Identify which cell holds the provided text, then report its (X, Y) central coordinate. 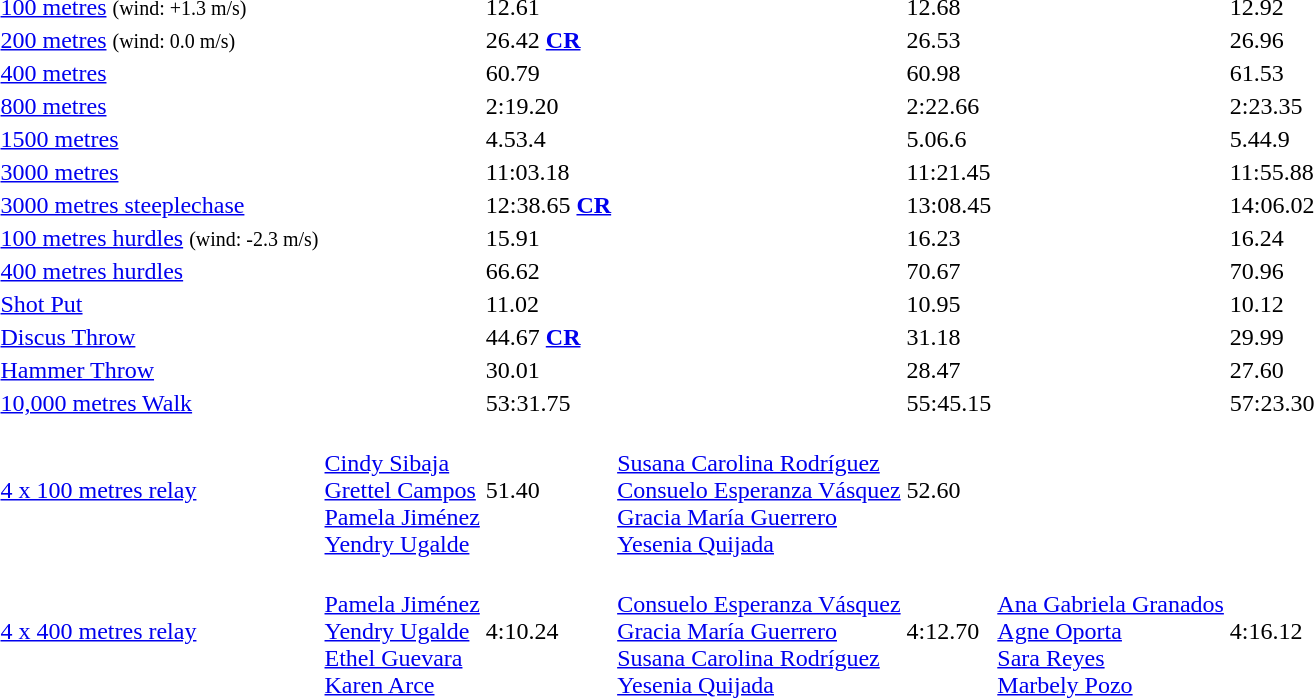
30.01 (548, 370)
11:03.18 (548, 172)
60.79 (548, 73)
11.02 (548, 304)
44.67 CR (548, 337)
55:45.15 (949, 403)
16.23 (949, 238)
52.60 (949, 490)
4.53.4 (548, 139)
Cindy Sibaja Grettel Campos Pamela Jiménez Yendry Ugalde (402, 490)
5.06.6 (949, 139)
66.62 (548, 271)
28.47 (949, 370)
53:31.75 (548, 403)
10.95 (949, 304)
2:19.20 (548, 106)
31.18 (949, 337)
51.40 (548, 490)
Susana Carolina Rodríguez Consuelo Esperanza Vásquez Gracia María Guerrero Yesenia Quijada (759, 490)
12:38.65 CR (548, 205)
11:21.45 (949, 172)
70.67 (949, 271)
26.53 (949, 40)
26.42 CR (548, 40)
13:08.45 (949, 205)
15.91 (548, 238)
2:22.66 (949, 106)
60.98 (949, 73)
